From the cell containing the given text, extract its center point as [X, Y] coordinate. 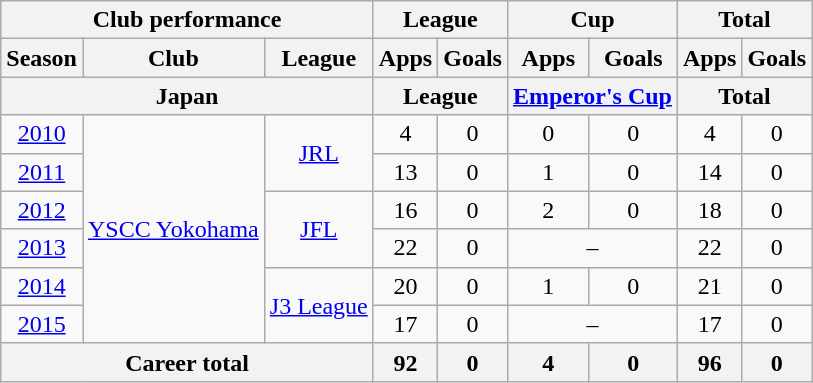
13 [405, 172]
JRL [318, 153]
2015 [42, 324]
Club [173, 58]
Emperor's Cup [592, 96]
20 [405, 286]
2010 [42, 134]
2014 [42, 286]
14 [709, 172]
JFL [318, 229]
Japan [188, 96]
21 [709, 286]
96 [709, 362]
2012 [42, 210]
Career total [188, 362]
2011 [42, 172]
16 [405, 210]
92 [405, 362]
Season [42, 58]
2 [548, 210]
Club performance [188, 20]
18 [709, 210]
2013 [42, 248]
Cup [592, 20]
YSCC Yokohama [173, 229]
J3 League [318, 305]
